From the cell containing the given text, extract its center point as [x, y] coordinate. 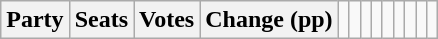
Change (pp) [269, 20]
Seats [101, 20]
Party [35, 20]
Votes [167, 20]
